Capture the cell that displays the provided text and extract its [x, y] central coordinate. 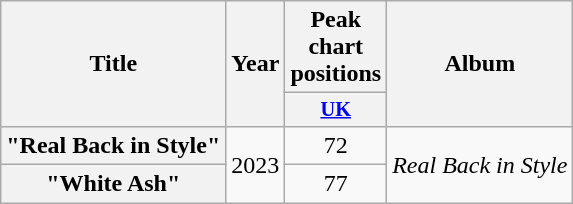
Album [480, 64]
"Real Back in Style" [114, 145]
Real Back in Style [480, 164]
UK [336, 110]
Year [256, 64]
72 [336, 145]
"White Ash" [114, 184]
Title [114, 64]
2023 [256, 164]
77 [336, 184]
Peak chart positions [336, 47]
